Locate the cell with the specified text and output its (x, y) center coordinate. 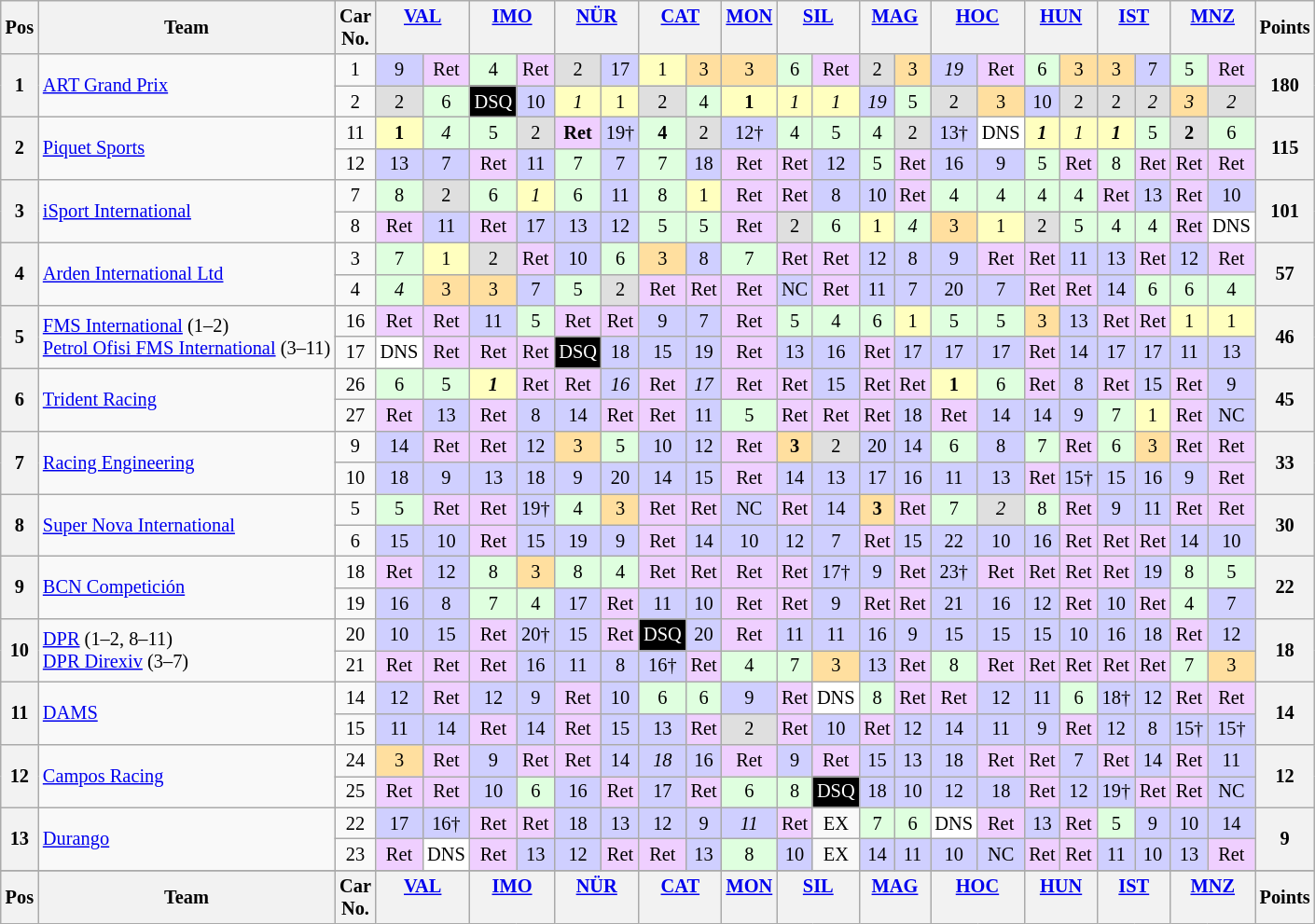
13† (954, 132)
FMS International (1–2) Petrol Ofisi FMS International (3–11) (187, 336)
23 (355, 854)
iSport International (187, 211)
Trident Racing (187, 399)
26 (355, 384)
24 (355, 760)
Racing Engineering (187, 462)
Campos Racing (187, 776)
DAMS (187, 712)
27 (355, 415)
12† (750, 132)
30 (1285, 524)
115 (1285, 147)
33 (1285, 462)
17† (836, 572)
23† (954, 572)
25 (355, 792)
Arden International Ltd (187, 274)
DPR (1–2, 8–11) DPR Direxiv (3–7) (187, 651)
Durango (187, 839)
20† (535, 635)
57 (1285, 274)
BCN Competición (187, 587)
101 (1285, 211)
46 (1285, 336)
Piquet Sports (187, 147)
ART Grand Prix (187, 86)
18† (1116, 697)
45 (1285, 399)
180 (1285, 86)
Super Nova International (187, 524)
